Provide the [X, Y] coordinate of the cell's center where the given text is located.  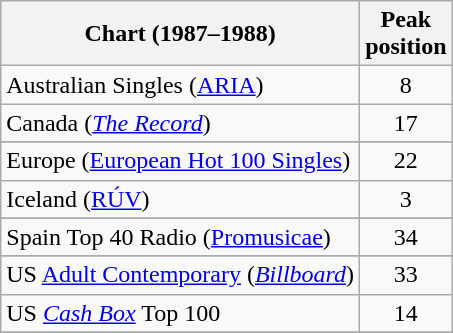
Iceland (RÚV) [180, 199]
17 [406, 123]
US Adult Contemporary (Billboard) [180, 275]
8 [406, 85]
Canada (The Record) [180, 123]
22 [406, 161]
33 [406, 275]
Europe (European Hot 100 Singles) [180, 161]
Peakposition [406, 34]
Chart (1987–1988) [180, 34]
14 [406, 313]
US Cash Box Top 100 [180, 313]
Australian Singles (ARIA) [180, 85]
Spain Top 40 Radio (Promusicae) [180, 237]
3 [406, 199]
34 [406, 237]
